Capture the cell that displays the provided text and extract its (x, y) central coordinate. 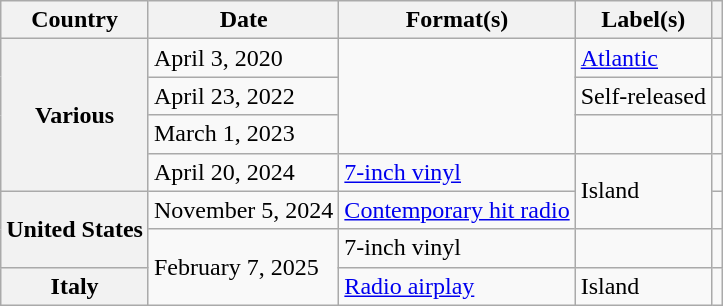
Label(s) (643, 20)
Date (243, 20)
November 5, 2024 (243, 210)
April 20, 2024 (243, 172)
February 7, 2025 (243, 267)
April 3, 2020 (243, 58)
Self-released (643, 96)
Various (75, 115)
Radio airplay (457, 286)
April 23, 2022 (243, 96)
Contemporary hit radio (457, 210)
March 1, 2023 (243, 134)
United States (75, 229)
Format(s) (457, 20)
Atlantic (643, 58)
Italy (75, 286)
Country (75, 20)
